Search for the cell housing the specified text and yield its [x, y] center coordinate. 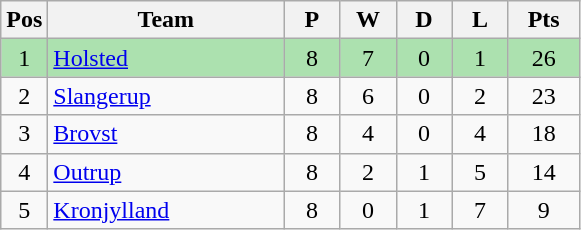
Team [166, 20]
P [312, 20]
Pos [24, 20]
Holsted [166, 58]
D [424, 20]
3 [24, 134]
Outrup [166, 172]
23 [544, 96]
Kronjylland [166, 210]
L [480, 20]
6 [368, 96]
18 [544, 134]
14 [544, 172]
W [368, 20]
26 [544, 58]
Slangerup [166, 96]
9 [544, 210]
Pts [544, 20]
Brovst [166, 134]
